From the cell containing the given text, extract its center point as [x, y] coordinate. 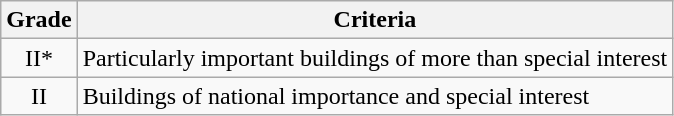
Grade [39, 20]
II [39, 96]
II* [39, 58]
Particularly important buildings of more than special interest [375, 58]
Buildings of national importance and special interest [375, 96]
Criteria [375, 20]
